Scan for the cell matching the given text and deliver its [x, y] coordinate at center. 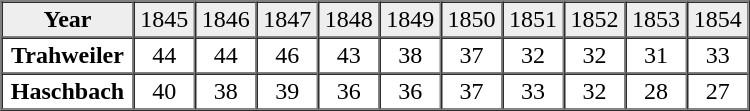
1850 [472, 20]
1853 [656, 20]
Trahweiler [68, 56]
1847 [286, 20]
1848 [348, 20]
1849 [410, 20]
39 [286, 92]
28 [656, 92]
1852 [594, 20]
46 [286, 56]
31 [656, 56]
1845 [164, 20]
Year [68, 20]
40 [164, 92]
43 [348, 56]
1854 [718, 20]
1846 [226, 20]
1851 [532, 20]
Haschbach [68, 92]
27 [718, 92]
